Find where the given text appears and provide that cell's center as (X, Y) coordinate. 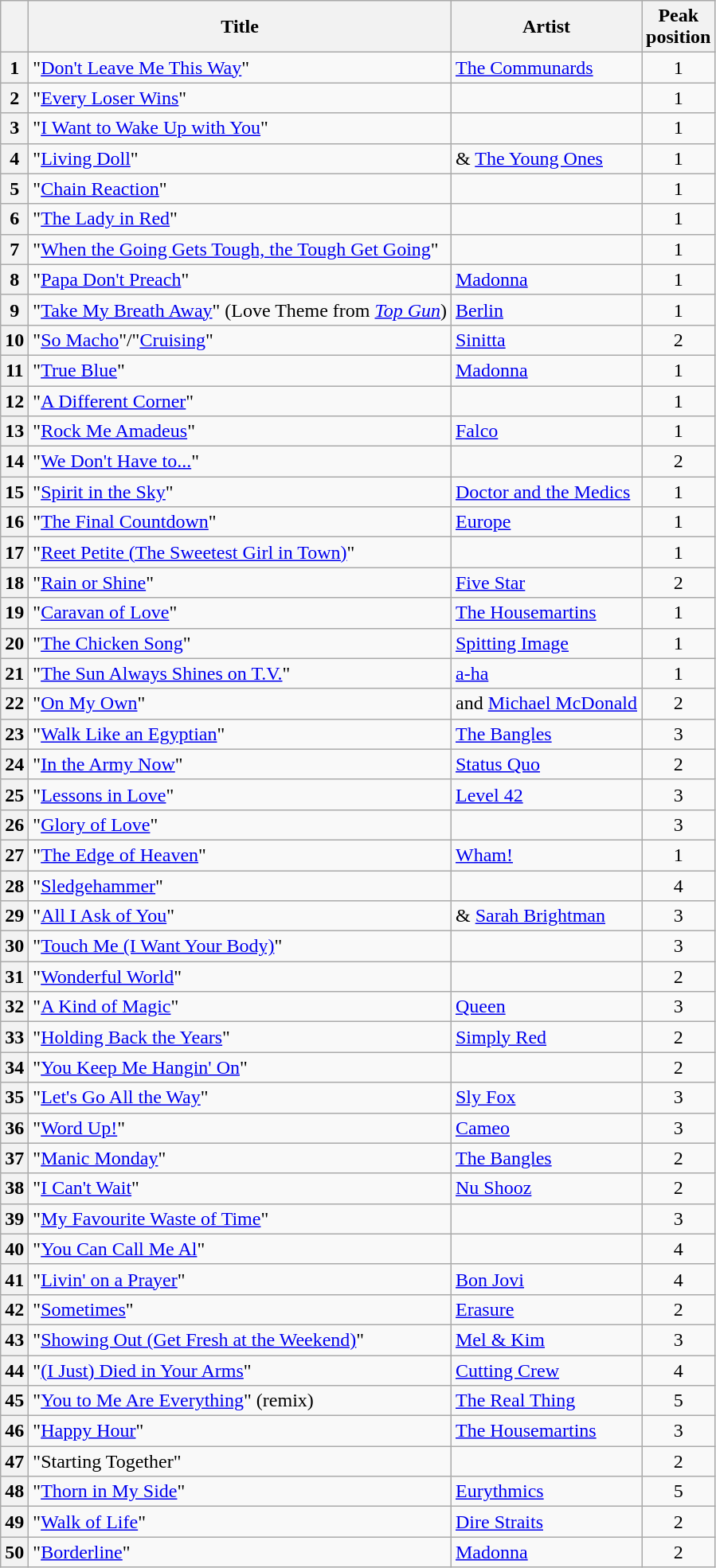
Cutting Crew (546, 1370)
Title (241, 27)
"Walk Like an Egyptian" (241, 734)
Erasure (546, 1309)
"We Don't Have to..." (241, 462)
"The Final Countdown" (241, 522)
20 (14, 643)
"So Macho"/"Cruising" (241, 340)
"Thorn in My Side" (241, 1492)
Mel & Kim (546, 1340)
& Sarah Brightman (546, 916)
"(I Just) Died in Your Arms" (241, 1370)
8 (14, 279)
Europe (546, 522)
38 (14, 1188)
"You to Me Are Everything" (remix) (241, 1401)
Nu Shooz (546, 1188)
The Real Thing (546, 1401)
6 (14, 219)
and Michael McDonald (546, 704)
"Let's Go All the Way" (241, 1098)
28 (14, 886)
"True Blue" (241, 370)
Falco (546, 431)
41 (14, 1279)
The Communards (546, 68)
Berlin (546, 310)
"A Kind of Magic" (241, 1007)
18 (14, 583)
& The Young Ones (546, 158)
"Walk of Life" (241, 1522)
"Livin' on a Prayer" (241, 1279)
7 (14, 249)
10 (14, 340)
Sinitta (546, 340)
"Wonderful World" (241, 977)
"Take My Breath Away" (Love Theme from Top Gun) (241, 310)
35 (14, 1098)
"Sledgehammer" (241, 886)
"Glory of Love" (241, 825)
Level 42 (546, 794)
"Sometimes" (241, 1309)
40 (14, 1249)
26 (14, 825)
"Living Doll" (241, 158)
Simply Red (546, 1037)
Artist (546, 27)
"Rain or Shine" (241, 583)
Cameo (546, 1128)
"In the Army Now" (241, 764)
11 (14, 370)
"The Chicken Song" (241, 643)
24 (14, 764)
"Manic Monday" (241, 1158)
"Reet Petite (The Sweetest Girl in Town)" (241, 552)
25 (14, 794)
44 (14, 1370)
"The Sun Always Shines on T.V." (241, 673)
"All I Ask of You" (241, 916)
Queen (546, 1007)
"Spirit in the Sky" (241, 492)
"Starting Together" (241, 1461)
"Holding Back the Years" (241, 1037)
12 (14, 400)
48 (14, 1492)
"Chain Reaction" (241, 189)
47 (14, 1461)
17 (14, 552)
43 (14, 1340)
"You Keep Me Hangin' On" (241, 1067)
27 (14, 855)
Peakposition (679, 27)
33 (14, 1037)
49 (14, 1522)
"Borderline" (241, 1552)
36 (14, 1128)
19 (14, 613)
21 (14, 673)
13 (14, 431)
"Don't Leave Me This Way" (241, 68)
Status Quo (546, 764)
"Touch Me (I Want Your Body)" (241, 946)
"Rock Me Amadeus" (241, 431)
"Caravan of Love" (241, 613)
"Happy Hour" (241, 1431)
14 (14, 462)
Spitting Image (546, 643)
9 (14, 310)
Dire Straits (546, 1522)
"Papa Don't Preach" (241, 279)
"Every Loser Wins" (241, 98)
"Lessons in Love" (241, 794)
"Word Up!" (241, 1128)
29 (14, 916)
45 (14, 1401)
"I Can't Wait" (241, 1188)
23 (14, 734)
a-ha (546, 673)
Five Star (546, 583)
"My Favourite Waste of Time" (241, 1219)
34 (14, 1067)
37 (14, 1158)
"A Different Corner" (241, 400)
Sly Fox (546, 1098)
"You Can Call Me Al" (241, 1249)
Wham! (546, 855)
"On My Own" (241, 704)
"Showing Out (Get Fresh at the Weekend)" (241, 1340)
"The Edge of Heaven" (241, 855)
42 (14, 1309)
39 (14, 1219)
31 (14, 977)
15 (14, 492)
16 (14, 522)
Eurythmics (546, 1492)
46 (14, 1431)
"When the Going Gets Tough, the Tough Get Going" (241, 249)
32 (14, 1007)
Bon Jovi (546, 1279)
Doctor and the Medics (546, 492)
22 (14, 704)
"I Want to Wake Up with You" (241, 128)
50 (14, 1552)
"The Lady in Red" (241, 219)
30 (14, 946)
